For the text-containing cell, return its midpoint in [x, y] coordinate format. 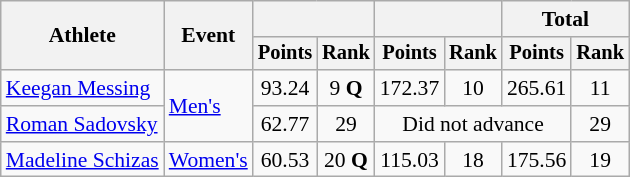
9 Q [346, 88]
Athlete [82, 36]
265.61 [536, 88]
Did not advance [474, 124]
93.24 [285, 88]
Roman Sadovsky [82, 124]
11 [600, 88]
Total [566, 19]
Men's [208, 106]
172.37 [410, 88]
62.77 [285, 124]
Event [208, 36]
10 [473, 88]
Keegan Messing [82, 88]
